Return the [X, Y] coordinate for the center point of the cell that contains the specified text.  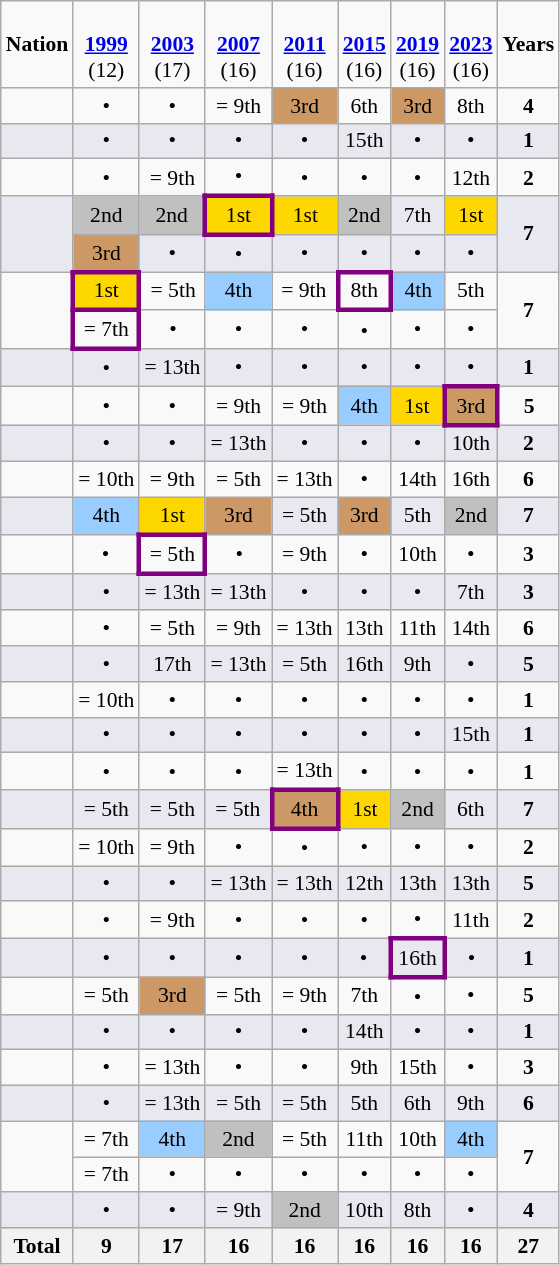
2015(16) [364, 44]
9 [106, 1246]
27 [529, 1246]
Years [529, 44]
1999(12) [106, 44]
2011(16) [305, 44]
Total [37, 1246]
2023(16) [470, 44]
2019(16) [418, 44]
2007(16) [238, 44]
17 [172, 1246]
2003(17) [172, 44]
17th [172, 664]
Nation [37, 44]
